Determine the (x, y) coordinate at the center of the cell enclosing the given text.  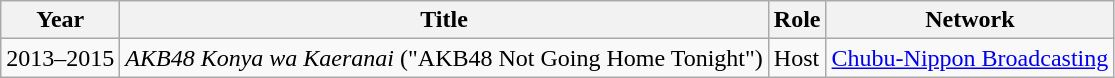
Chubu-Nippon Broadcasting (970, 58)
AKB48 Konya wa Kaeranai ("AKB48 Not Going Home Tonight") (444, 58)
Network (970, 20)
Year (60, 20)
2013–2015 (60, 58)
Host (797, 58)
Title (444, 20)
Role (797, 20)
